Determine the [x, y] coordinate at the center of the cell enclosing the given text.  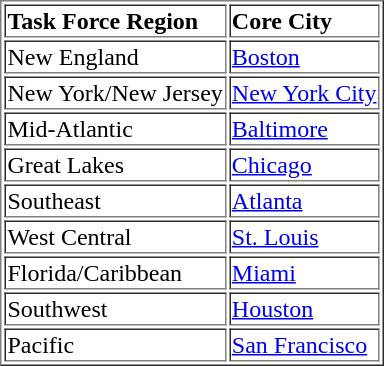
New England [114, 56]
West Central [114, 236]
Florida/Caribbean [114, 272]
Boston [304, 56]
Atlanta [304, 200]
Southwest [114, 308]
San Francisco [304, 344]
Mid-Atlantic [114, 128]
Pacific [114, 344]
Great Lakes [114, 164]
Core City [304, 20]
Baltimore [304, 128]
Task Force Region [114, 20]
New York/New Jersey [114, 92]
St. Louis [304, 236]
Chicago [304, 164]
Houston [304, 308]
New York City [304, 92]
Miami [304, 272]
Southeast [114, 200]
